Locate the cell with the specified text and output its [X, Y] center coordinate. 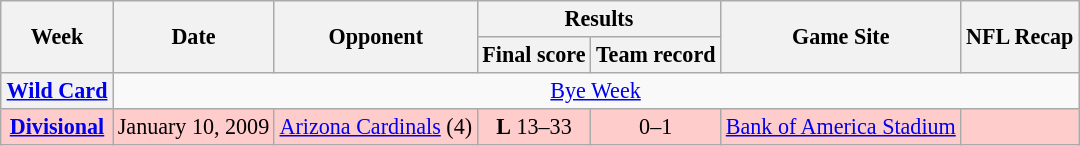
Opponent [376, 37]
Final score [534, 55]
L 13–33 [534, 126]
Wild Card [56, 90]
0–1 [656, 126]
Team record [656, 55]
Divisional [56, 126]
Week [56, 37]
Date [194, 37]
NFL Recap [1020, 37]
Bye Week [596, 90]
Bank of America Stadium [841, 126]
January 10, 2009 [194, 126]
Results [598, 19]
Arizona Cardinals (4) [376, 126]
Game Site [841, 37]
